Capture the cell that displays the provided text and extract its (X, Y) central coordinate. 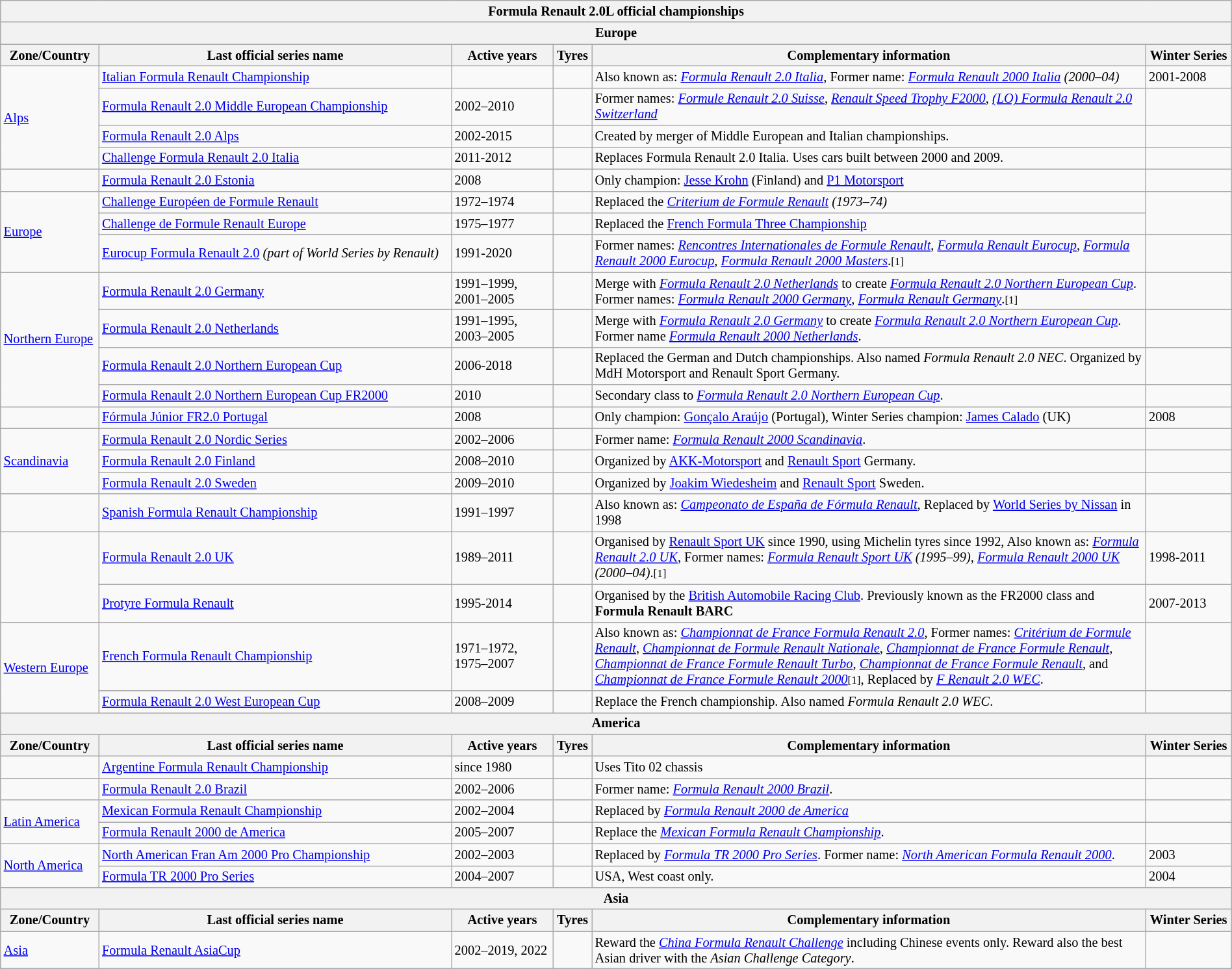
Formula Renault 2.0 Sweden (276, 483)
1991–1997 (503, 513)
2010 (503, 396)
2004 (1188, 877)
Scandinavia (49, 461)
1998-2011 (1188, 558)
North America (49, 866)
Replaces Formula Renault 2.0 Italia. Uses cars built between 2000 and 2009. (869, 158)
Organized by AKK-Motorsport and Renault Sport Germany. (869, 461)
Mexican Formula Renault Championship (276, 811)
North American Fran Am 2000 Pro Championship (276, 855)
2002–2010 (503, 107)
Fórmula Júnior FR2.0 Portugal (276, 417)
Formula Renault AsiaCup (276, 950)
Formula Renault 2.0 Middle European Championship (276, 107)
1989–2011 (503, 558)
Replace the Mexican Formula Renault Championship. (869, 833)
Formula Renault 2.0 UK (276, 558)
2002–2003 (503, 855)
2005–2007 (503, 833)
Western Europe (49, 667)
Northern Europe (49, 339)
Created by merger of Middle European and Italian championships. (869, 136)
Former name: Formula Renault 2000 Brazil. (869, 789)
1975–1977 (503, 224)
1995-2014 (503, 603)
Alps (49, 117)
Replaced the Criterium de Formule Renault (1973–74) (869, 202)
2002–2019, 2022 (503, 950)
Formula Renault 2.0 Finland (276, 461)
2002–2004 (503, 811)
1991–1999,2001–2005 (503, 291)
Formula Renault 2.0 Northern European Cup FR2000 (276, 396)
Replaced the French Formula Three Championship (869, 224)
1972–1974 (503, 202)
Protyre Formula Renault (276, 603)
Formula Renault 2.0 Netherlands (276, 328)
America (616, 723)
Formula Renault 2.0 Brazil (276, 789)
Replace the French championship. Also named Formula Renault 2.0 WEC. (869, 701)
2006-2018 (503, 366)
2003 (1188, 855)
Also known as: Campeonato de España de Fórmula Renault, Replaced by World Series by Nissan in 1998 (869, 513)
Formula Renault 2000 de America (276, 833)
Replaced the German and Dutch championships. Also named Formula Renault 2.0 NEC. Organized by MdH Motorsport and Renault Sport Germany. (869, 366)
Formula Renault 2.0 Alps (276, 136)
Spanish Formula Renault Championship (276, 513)
2009–2010 (503, 483)
2004–2007 (503, 877)
Challenge de Formule Renault Europe (276, 224)
French Formula Renault Championship (276, 656)
Former names: Rencontres Internationales de Formule Renault, Formula Renault Eurocup, Formula Renault 2000 Eurocup, Formula Renault 2000 Masters.[1] (869, 253)
Challenge Européen de Formule Renault (276, 202)
Organised by the British Automobile Racing Club. Previously known as the FR2000 class and Formula Renault BARC (869, 603)
Formula Renault 2.0 Northern European Cup (276, 366)
Challenge Formula Renault 2.0 Italia (276, 158)
Latin America (49, 821)
2001-2008 (1188, 77)
Formula Renault 2.0 West European Cup (276, 701)
Only champion: Jesse Krohn (Finland) and P1 Motorsport (869, 180)
Formula Renault 2.0L official championships (616, 11)
Formula Renault 2.0 Nordic Series (276, 439)
2008–2010 (503, 461)
Former name: Formula Renault 2000 Scandinavia. (869, 439)
Reward the China Formula Renault Challenge including Chinese events only. Reward also the best Asian driver with the Asian Challenge Category. (869, 950)
Formula TR 2000 Pro Series (276, 877)
2007-2013 (1188, 603)
Eurocup Formula Renault 2.0 (part of World Series by Renault) (276, 253)
Formula Renault 2.0 Estonia (276, 180)
1991–1995,2003–2005 (503, 328)
Secondary class to Formula Renault 2.0 Northern European Cup. (869, 396)
Replaced by Formula TR 2000 Pro Series. Former name: North American Formula Renault 2000. (869, 855)
Also known as: Formula Renault 2.0 Italia, Former name: Formula Renault 2000 Italia (2000–04) (869, 77)
Uses Tito 02 chassis (869, 767)
Merge with Formula Renault 2.0 Germany to create Formula Renault 2.0 Northern European Cup. Former name Formula Renault 2000 Netherlands. (869, 328)
Argentine Formula Renault Championship (276, 767)
Former names: Formule Renault 2.0 Suisse, Renault Speed Trophy F2000, (LO) Formula Renault 2.0 Switzerland (869, 107)
1971–1972,1975–2007 (503, 656)
Organized by Joakim Wiedesheim and Renault Sport Sweden. (869, 483)
Only champion: Gonçalo Araújo (Portugal), Winter Series champion: James Calado (UK) (869, 417)
Italian Formula Renault Championship (276, 77)
since 1980 (503, 767)
2008–2009 (503, 701)
Formula Renault 2.0 Germany (276, 291)
USA, West coast only. (869, 877)
Replaced by Formula Renault 2000 de America (869, 811)
2011-2012 (503, 158)
1991-2020 (503, 253)
2002-2015 (503, 136)
